Determine the [x, y] coordinate at the center of the cell enclosing the given text.  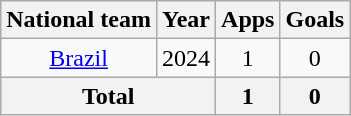
National team [79, 20]
Apps [248, 20]
Year [186, 20]
Goals [315, 20]
2024 [186, 58]
Total [108, 96]
Brazil [79, 58]
